Capture the cell that displays the provided text and extract its (X, Y) central coordinate. 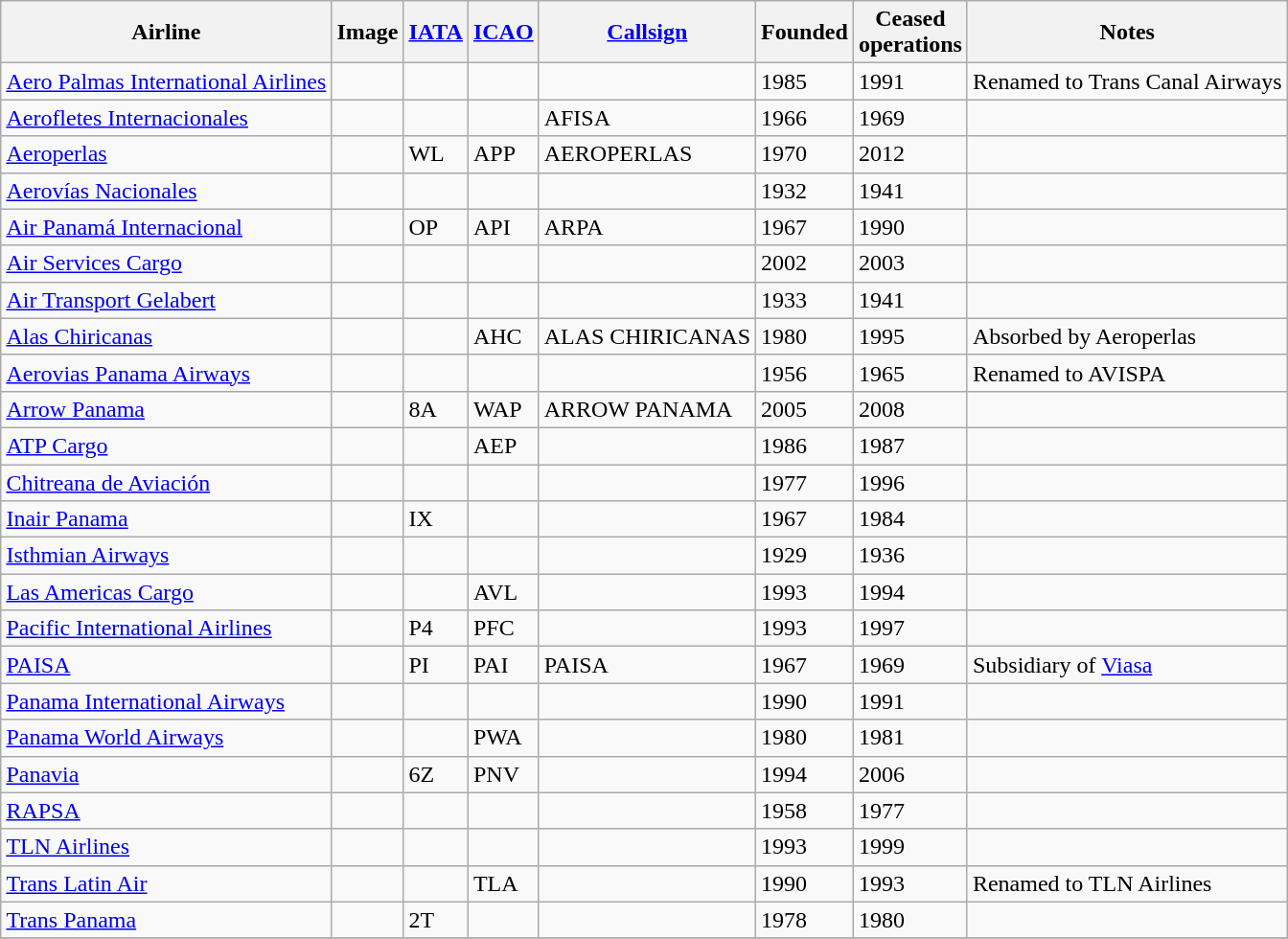
Pacific International Airlines (167, 629)
1978 (805, 920)
2T (436, 920)
PFC (503, 629)
Inair Panama (167, 519)
IATA (436, 33)
ARROW PANAMA (647, 409)
Panama World Airways (167, 738)
1936 (910, 556)
Renamed to AVISPA (1127, 373)
1987 (910, 446)
WL (436, 154)
AFISA (647, 118)
Trans Panama (167, 920)
PAI (503, 665)
WAP (503, 409)
1933 (805, 300)
AEP (503, 446)
Airline (167, 33)
6Z (436, 774)
2012 (910, 154)
Renamed to Trans Canal Airways (1127, 81)
2008 (910, 409)
1932 (805, 191)
1966 (805, 118)
1986 (805, 446)
Renamed to TLN Airlines (1127, 883)
IX (436, 519)
AEROPERLAS (647, 154)
Aerovías Nacionales (167, 191)
Isthmian Airways (167, 556)
Absorbed by Aeroperlas (1127, 336)
Aerovias Panama Airways (167, 373)
PWA (503, 738)
TLA (503, 883)
1999 (910, 847)
ALAS CHIRICANAS (647, 336)
Trans Latin Air (167, 883)
Aero Palmas International Airlines (167, 81)
8A (436, 409)
1958 (805, 811)
Air Services Cargo (167, 263)
Panavia (167, 774)
Las Americas Cargo (167, 592)
1985 (805, 81)
1970 (805, 154)
1965 (910, 373)
2003 (910, 263)
Notes (1127, 33)
Aerofletes Internacionales (167, 118)
2005 (805, 409)
1956 (805, 373)
Arrow Panama (167, 409)
Aeroperlas (167, 154)
RAPSA (167, 811)
TLN Airlines (167, 847)
ARPA (647, 227)
API (503, 227)
2002 (805, 263)
PNV (503, 774)
2006 (910, 774)
Air Panamá Internacional (167, 227)
OP (436, 227)
Air Transport Gelabert (167, 300)
Founded (805, 33)
Chitreana de Aviación (167, 482)
Callsign (647, 33)
Subsidiary of Viasa (1127, 665)
1996 (910, 482)
Panama International Airways (167, 701)
APP (503, 154)
1981 (910, 738)
AVL (503, 592)
AHC (503, 336)
PI (436, 665)
ICAO (503, 33)
P4 (436, 629)
1984 (910, 519)
Image (368, 33)
1997 (910, 629)
Alas Chiricanas (167, 336)
1995 (910, 336)
Ceasedoperations (910, 33)
ATP Cargo (167, 446)
1929 (805, 556)
